Determine the (X, Y) coordinate at the center of the cell enclosing the given text.  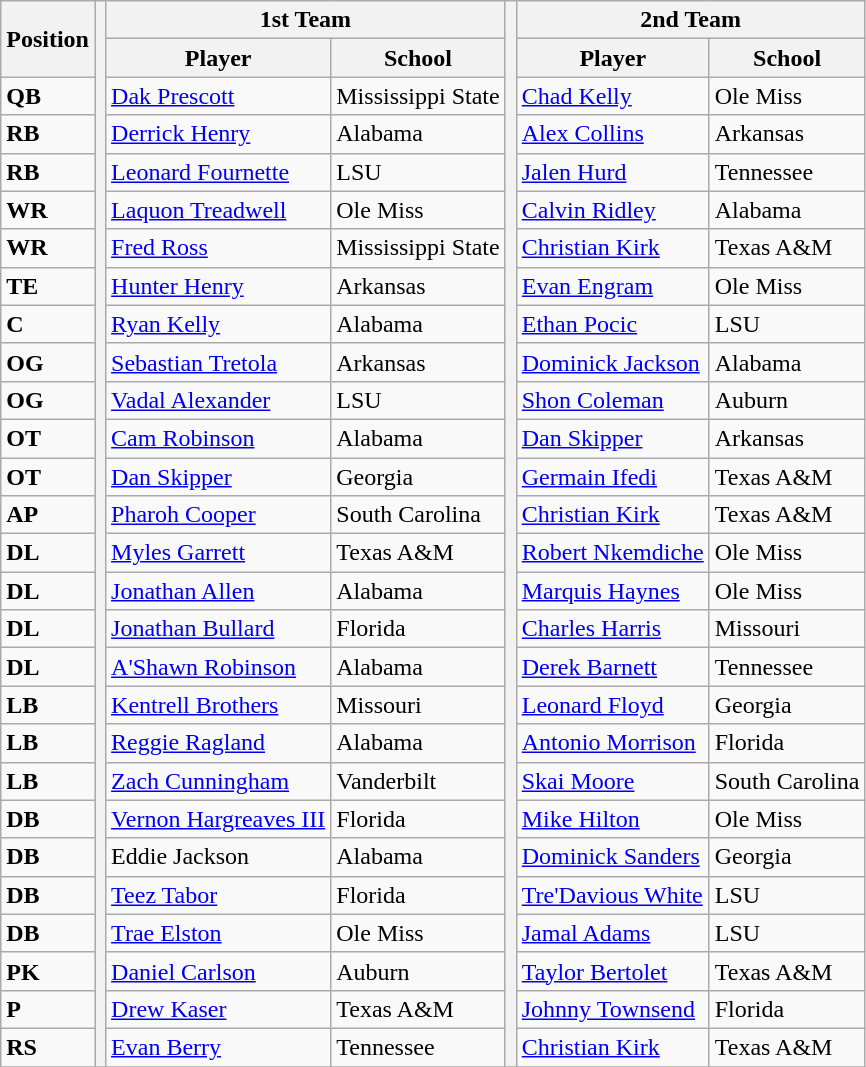
Skai Moore (612, 781)
Jamal Adams (612, 933)
Kentrell Brothers (218, 705)
Dominick Jackson (612, 362)
P (48, 1009)
Reggie Ragland (218, 743)
QB (48, 96)
AP (48, 515)
Ethan Pocic (612, 324)
Fred Ross (218, 248)
Robert Nkemdiche (612, 553)
Dak Prescott (218, 96)
Derek Barnett (612, 667)
Calvin Ridley (612, 210)
A'Shawn Robinson (218, 667)
Chad Kelly (612, 96)
Jonathan Allen (218, 591)
Eddie Jackson (218, 857)
Ryan Kelly (218, 324)
Charles Harris (612, 629)
Vadal Alexander (218, 400)
Zach Cunningham (218, 781)
TE (48, 286)
C (48, 324)
Evan Berry (218, 1047)
Hunter Henry (218, 286)
Sebastian Tretola (218, 362)
PK (48, 971)
Marquis Haynes (612, 591)
Johnny Townsend (612, 1009)
Trae Elston (218, 933)
Myles Garrett (218, 553)
Leonard Fournette (218, 172)
Alex Collins (612, 134)
Drew Kaser (218, 1009)
Cam Robinson (218, 438)
Leonard Floyd (612, 705)
2nd Team (690, 20)
Antonio Morrison (612, 743)
Shon Coleman (612, 400)
Pharoh Cooper (218, 515)
Dominick Sanders (612, 857)
Taylor Bertolet (612, 971)
Derrick Henry (218, 134)
Tre'Davious White (612, 895)
Vanderbilt (418, 781)
Vernon Hargreaves III (218, 819)
Laquon Treadwell (218, 210)
Germain Ifedi (612, 477)
Evan Engram (612, 286)
Jalen Hurd (612, 172)
Teez Tabor (218, 895)
Daniel Carlson (218, 971)
Position (48, 39)
RS (48, 1047)
Jonathan Bullard (218, 629)
Mike Hilton (612, 819)
1st Team (306, 20)
